Determine the (X, Y) coordinate at the center of the cell enclosing the given text.  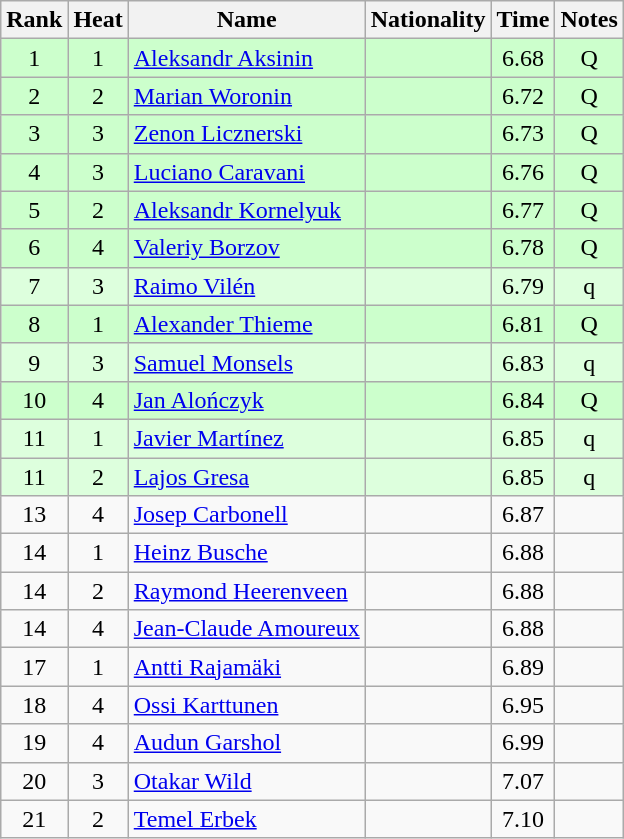
Audun Garshol (246, 743)
Valeriy Borzov (246, 248)
Rank (34, 20)
Time (523, 20)
6.87 (523, 515)
8 (34, 324)
6.76 (523, 172)
Notes (589, 20)
Javier Martínez (246, 438)
Zenon Licznerski (246, 134)
Ossi Karttunen (246, 705)
20 (34, 781)
21 (34, 819)
19 (34, 743)
Aleksandr Kornelyuk (246, 210)
Aleksandr Aksinin (246, 58)
6.73 (523, 134)
6.95 (523, 705)
13 (34, 515)
Heat (98, 20)
Antti Rajamäki (246, 667)
18 (34, 705)
6.77 (523, 210)
9 (34, 362)
Jan Alończyk (246, 400)
Name (246, 20)
Luciano Caravani (246, 172)
Raymond Heerenveen (246, 591)
Alexander Thieme (246, 324)
Heinz Busche (246, 553)
6.68 (523, 58)
6.79 (523, 286)
7 (34, 286)
6.72 (523, 96)
7.10 (523, 819)
Temel Erbek (246, 819)
6.99 (523, 743)
Marian Woronin (246, 96)
17 (34, 667)
6.78 (523, 248)
6.83 (523, 362)
Nationality (428, 20)
Lajos Gresa (246, 477)
7.07 (523, 781)
10 (34, 400)
Josep Carbonell (246, 515)
Jean-Claude Amoureux (246, 629)
6.84 (523, 400)
6.89 (523, 667)
5 (34, 210)
Samuel Monsels (246, 362)
Raimo Vilén (246, 286)
6 (34, 248)
6.81 (523, 324)
Otakar Wild (246, 781)
